Pinpoint the cell where the given text exists, returning its (x, y) midpoint coordinate. 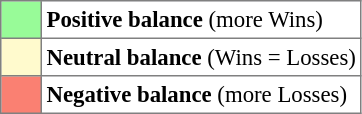
Positive balance (more Wins) (201, 20)
Neutral balance (Wins = Losses) (201, 57)
Negative balance (more Losses) (201, 95)
